Provide the [X, Y] coordinate of the cell's center where the given text is located.  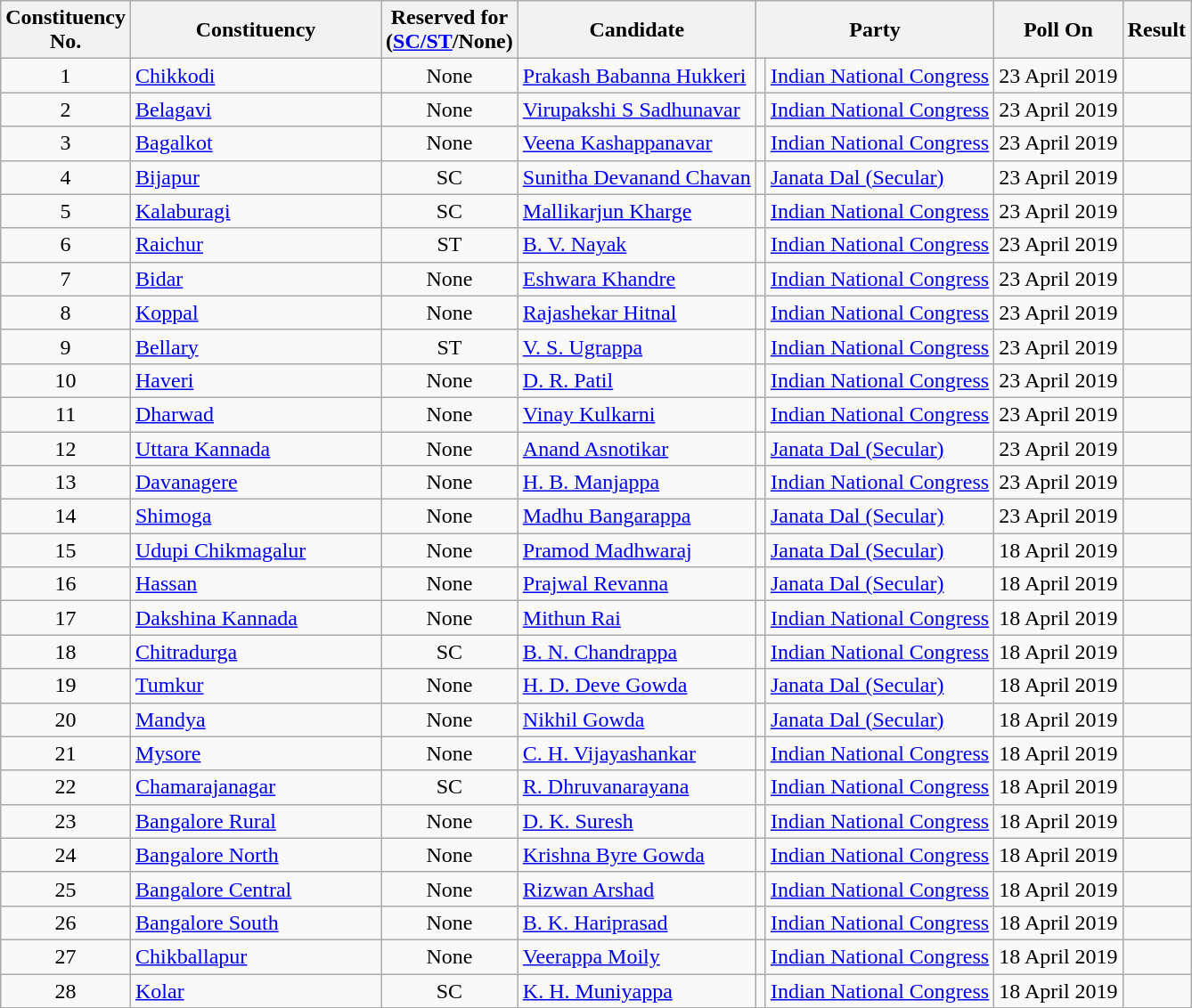
Virupakshi S Sadhunavar [636, 110]
Poll On [1058, 30]
Reserved for(SC/ST/None) [450, 30]
Bagalkot [255, 143]
Chamarajanagar [255, 787]
17 [66, 618]
14 [66, 516]
Pramod Madhwaraj [636, 550]
Davanagere [255, 483]
D. R. Patil [636, 380]
Kolar [255, 991]
3 [66, 143]
Constituency [255, 30]
Krishna Byre Gowda [636, 855]
Uttara Kannada [255, 448]
6 [66, 245]
Chikkodi [255, 76]
Raichur [255, 245]
Bellary [255, 346]
Bangalore Rural [255, 821]
Veerappa Moily [636, 956]
24 [66, 855]
Prajwal Revanna [636, 584]
Candidate [636, 30]
Mallikarjun Kharge [636, 211]
Haveri [255, 380]
8 [66, 313]
Udupi Chikmagalur [255, 550]
Bidar [255, 279]
25 [66, 889]
13 [66, 483]
5 [66, 211]
Dakshina Kannada [255, 618]
Party [875, 30]
Constituency No. [66, 30]
Tumkur [255, 686]
12 [66, 448]
C. H. Vijayashankar [636, 753]
Shimoga [255, 516]
Chitradurga [255, 652]
Sunitha Devanand Chavan [636, 177]
2 [66, 110]
Bijapur [255, 177]
B. N. Chandrappa [636, 652]
Mandya [255, 719]
Result [1156, 30]
16 [66, 584]
4 [66, 177]
Nikhil Gowda [636, 719]
Dharwad [255, 414]
20 [66, 719]
Rajashekar Hitnal [636, 313]
1 [66, 76]
21 [66, 753]
Anand Asnotikar [636, 448]
19 [66, 686]
Hassan [255, 584]
R. Dhruvanarayana [636, 787]
B. K. Hariprasad [636, 923]
27 [66, 956]
23 [66, 821]
Madhu Bangarappa [636, 516]
9 [66, 346]
22 [66, 787]
V. S. Ugrappa [636, 346]
7 [66, 279]
Bangalore North [255, 855]
Kalaburagi [255, 211]
H. B. Manjappa [636, 483]
Bangalore South [255, 923]
Chikballapur [255, 956]
11 [66, 414]
Bangalore Central [255, 889]
B. V. Nayak [636, 245]
Eshwara Khandre [636, 279]
18 [66, 652]
28 [66, 991]
Veena Kashappanavar [636, 143]
Mithun Rai [636, 618]
15 [66, 550]
Prakash Babanna Hukkeri [636, 76]
H. D. Deve Gowda [636, 686]
Vinay Kulkarni [636, 414]
K. H. Muniyappa [636, 991]
26 [66, 923]
Mysore [255, 753]
Rizwan Arshad [636, 889]
D. K. Suresh [636, 821]
Koppal [255, 313]
Belagavi [255, 110]
10 [66, 380]
